Pinpoint the cell where the given text exists, returning its [x, y] midpoint coordinate. 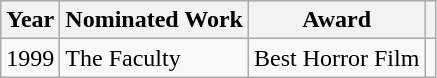
1999 [30, 58]
The Faculty [154, 58]
Nominated Work [154, 20]
Award [336, 20]
Year [30, 20]
Best Horror Film [336, 58]
